Return the [X, Y] coordinate for the center point of the cell that contains the specified text.  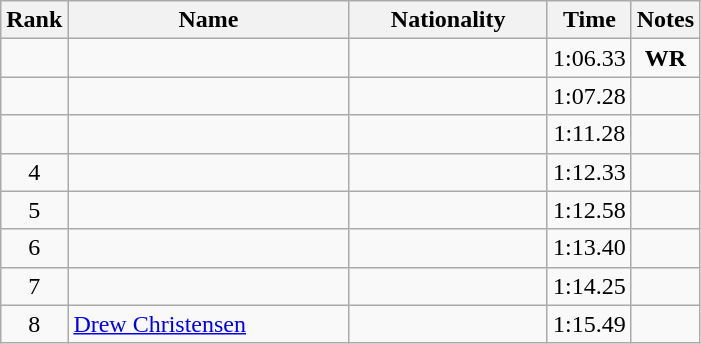
7 [34, 286]
4 [34, 172]
Notes [665, 20]
8 [34, 324]
Drew Christensen [208, 324]
1:13.40 [589, 248]
1:06.33 [589, 58]
Name [208, 20]
1:12.58 [589, 210]
Time [589, 20]
5 [34, 210]
6 [34, 248]
Rank [34, 20]
Nationality [448, 20]
1:07.28 [589, 96]
1:15.49 [589, 324]
1:12.33 [589, 172]
1:11.28 [589, 134]
WR [665, 58]
1:14.25 [589, 286]
